Identify which cell holds the provided text, then report its [X, Y] central coordinate. 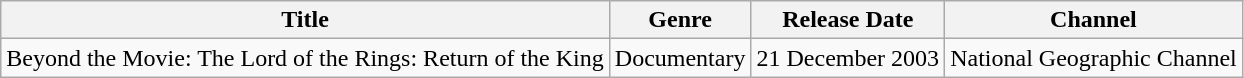
Documentary [680, 58]
Genre [680, 20]
Title [306, 20]
Release Date [848, 20]
21 December 2003 [848, 58]
Channel [1094, 20]
Beyond the Movie: The Lord of the Rings: Return of the King [306, 58]
National Geographic Channel [1094, 58]
